Return [X, Y] of the center of cell containing provided text 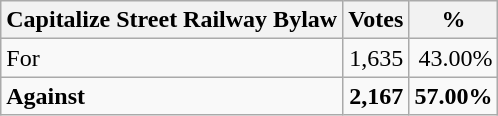
43.00% [454, 58]
2,167 [376, 96]
Votes [376, 20]
1,635 [376, 58]
57.00% [454, 96]
For [172, 58]
Against [172, 96]
Capitalize Street Railway Bylaw [172, 20]
% [454, 20]
